Search for the cell housing the specified text and yield its [x, y] center coordinate. 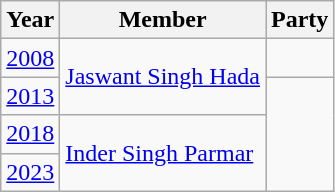
Party [300, 20]
Year [30, 20]
2013 [30, 96]
2018 [30, 134]
Inder Singh Parmar [163, 153]
Member [163, 20]
2023 [30, 172]
2008 [30, 58]
Jaswant Singh Hada [163, 77]
